Identify which cell holds the provided text, then report its [x, y] central coordinate. 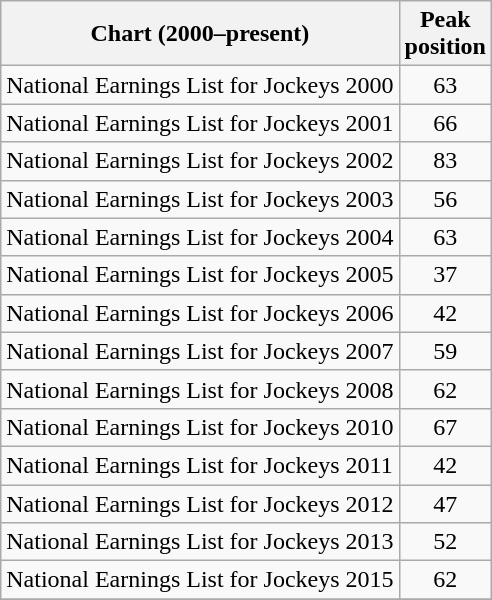
52 [445, 542]
National Earnings List for Jockeys 2001 [200, 123]
National Earnings List for Jockeys 2011 [200, 465]
National Earnings List for Jockeys 2005 [200, 275]
37 [445, 275]
National Earnings List for Jockeys 2010 [200, 427]
National Earnings List for Jockeys 2012 [200, 503]
66 [445, 123]
83 [445, 161]
National Earnings List for Jockeys 2003 [200, 199]
47 [445, 503]
National Earnings List for Jockeys 2015 [200, 580]
National Earnings List for Jockeys 2008 [200, 389]
Chart (2000–present) [200, 34]
67 [445, 427]
56 [445, 199]
59 [445, 351]
National Earnings List for Jockeys 2013 [200, 542]
National Earnings List for Jockeys 2007 [200, 351]
National Earnings List for Jockeys 2000 [200, 85]
National Earnings List for Jockeys 2004 [200, 237]
Peakposition [445, 34]
National Earnings List for Jockeys 2006 [200, 313]
National Earnings List for Jockeys 2002 [200, 161]
